Capture the cell that displays the provided text and extract its (X, Y) central coordinate. 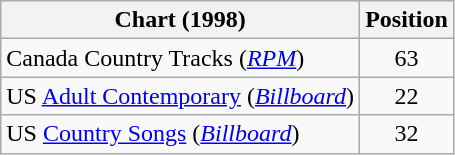
Canada Country Tracks (RPM) (180, 58)
32 (407, 134)
US Country Songs (Billboard) (180, 134)
US Adult Contemporary (Billboard) (180, 96)
63 (407, 58)
Position (407, 20)
Chart (1998) (180, 20)
22 (407, 96)
